Provide the (X, Y) coordinate of the cell's center where the given text is located.  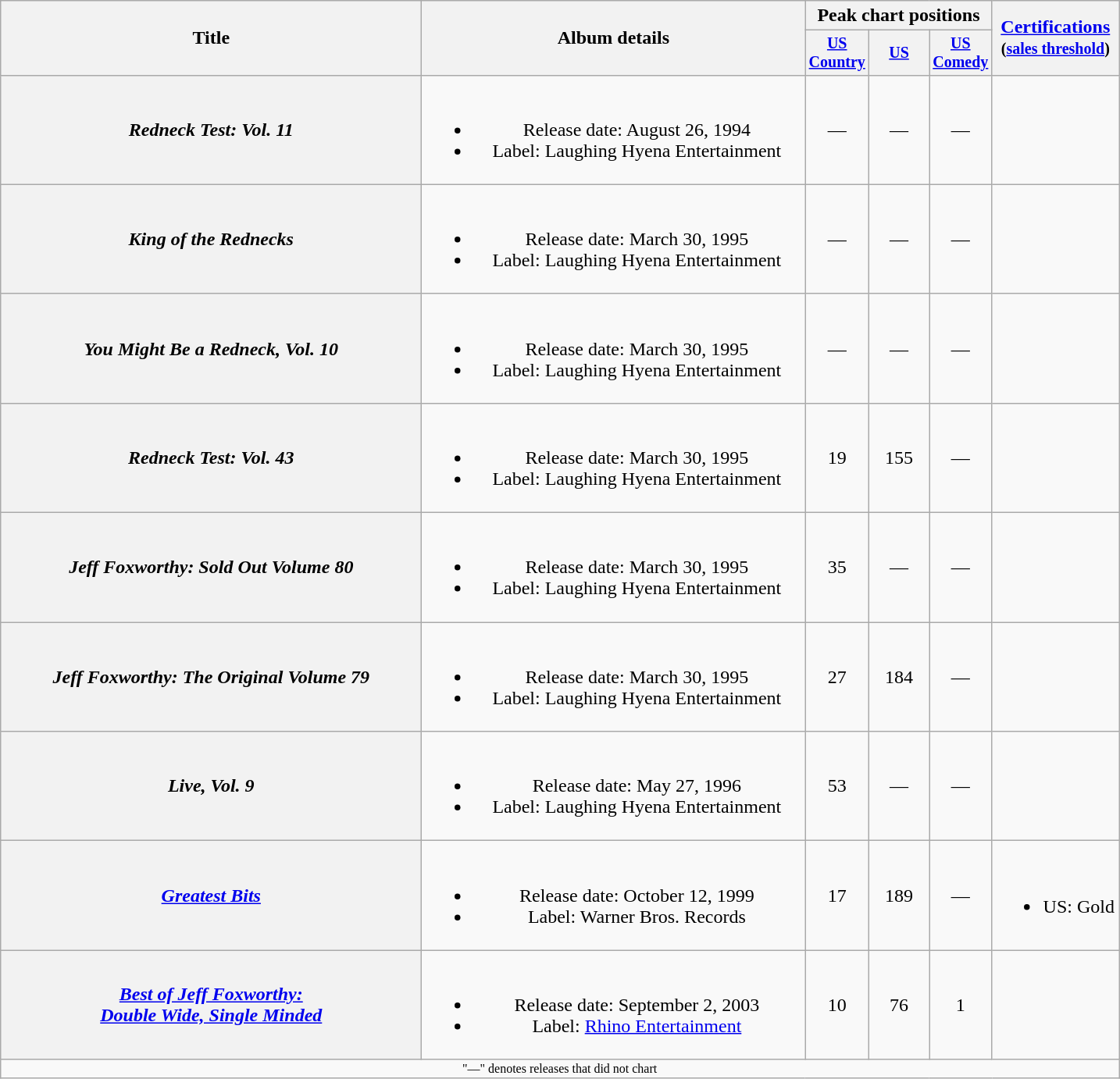
Jeff Foxworthy: The Original Volume 79 (211, 677)
US (900, 53)
Live, Vol. 9 (211, 786)
17 (837, 896)
You Might Be a Redneck, Vol. 10 (211, 348)
Release date: September 2, 2003Label: Rhino Entertainment (614, 1005)
Redneck Test: Vol. 11 (211, 130)
Title (211, 38)
Release date: August 26, 1994Label: Laughing Hyena Entertainment (614, 130)
King of the Rednecks (211, 239)
35 (837, 568)
1 (961, 1005)
Greatest Bits (211, 896)
Album details (614, 38)
US Country (837, 53)
53 (837, 786)
"—" denotes releases that did not chart (560, 1069)
Certifications(sales threshold) (1055, 38)
US: Gold (1055, 896)
184 (900, 677)
US Comedy (961, 53)
Release date: October 12, 1999Label: Warner Bros. Records (614, 896)
Jeff Foxworthy: Sold Out Volume 80 (211, 568)
189 (900, 896)
19 (837, 458)
Best of Jeff Foxworthy:Double Wide, Single Minded (211, 1005)
27 (837, 677)
Redneck Test: Vol. 43 (211, 458)
155 (900, 458)
10 (837, 1005)
76 (900, 1005)
Release date: May 27, 1996Label: Laughing Hyena Entertainment (614, 786)
Peak chart positions (898, 16)
